Detect which cell encompasses the target text, then output its (X, Y) center coordinate. 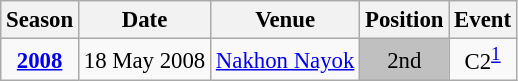
Season (40, 20)
18 May 2008 (144, 60)
C21 (483, 60)
Event (483, 20)
Venue (286, 20)
Nakhon Nayok (286, 60)
2nd (404, 60)
Date (144, 20)
Position (404, 20)
2008 (40, 60)
